Find where the given text appears and provide that cell's center as [X, Y] coordinate. 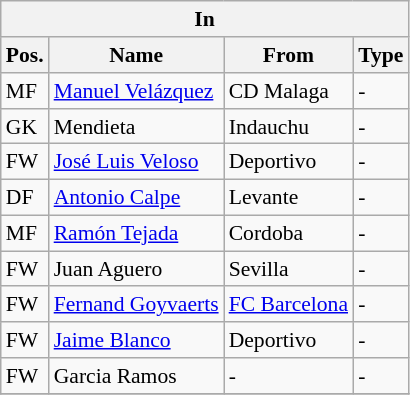
Pos. [25, 55]
DF [25, 197]
José Luis Veloso [136, 162]
Jaime Blanco [136, 340]
FC Barcelona [288, 304]
Antonio Calpe [136, 197]
Juan Aguero [136, 269]
Indauchu [288, 126]
Fernand Goyvaerts [136, 304]
Type [380, 55]
Levante [288, 197]
CD Malaga [288, 91]
Name [136, 55]
In [205, 19]
Sevilla [288, 269]
Garcia Ramos [136, 376]
GK [25, 126]
From [288, 55]
Mendieta [136, 126]
Manuel Velázquez [136, 91]
Cordoba [288, 233]
Ramón Tejada [136, 233]
